From the cell containing the given text, extract its center point as (X, Y) coordinate. 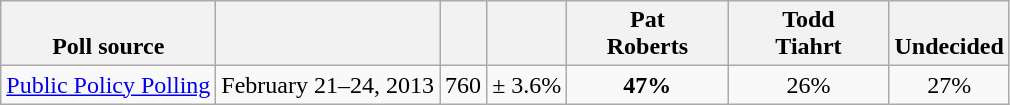
Public Policy Polling (108, 85)
ToddTiahrt (808, 34)
Undecided (949, 34)
47% (648, 85)
February 21–24, 2013 (328, 85)
760 (464, 85)
PatRoberts (648, 34)
Poll source (108, 34)
26% (808, 85)
27% (949, 85)
± 3.6% (527, 85)
